Capture the cell that displays the provided text and extract its (x, y) central coordinate. 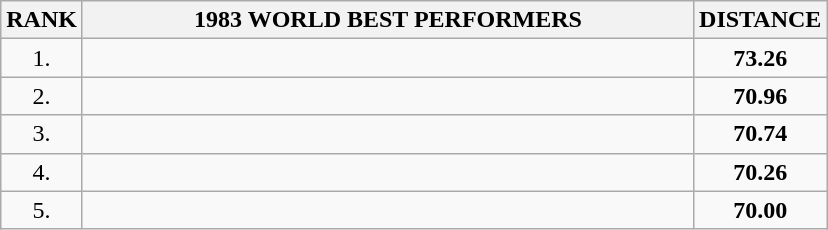
70.96 (760, 96)
70.00 (760, 210)
5. (42, 210)
73.26 (760, 58)
3. (42, 134)
70.74 (760, 134)
1983 WORLD BEST PERFORMERS (388, 20)
1. (42, 58)
2. (42, 96)
DISTANCE (760, 20)
4. (42, 172)
70.26 (760, 172)
RANK (42, 20)
